Output the [X, Y] coordinate of the center of the cell containing the given text.  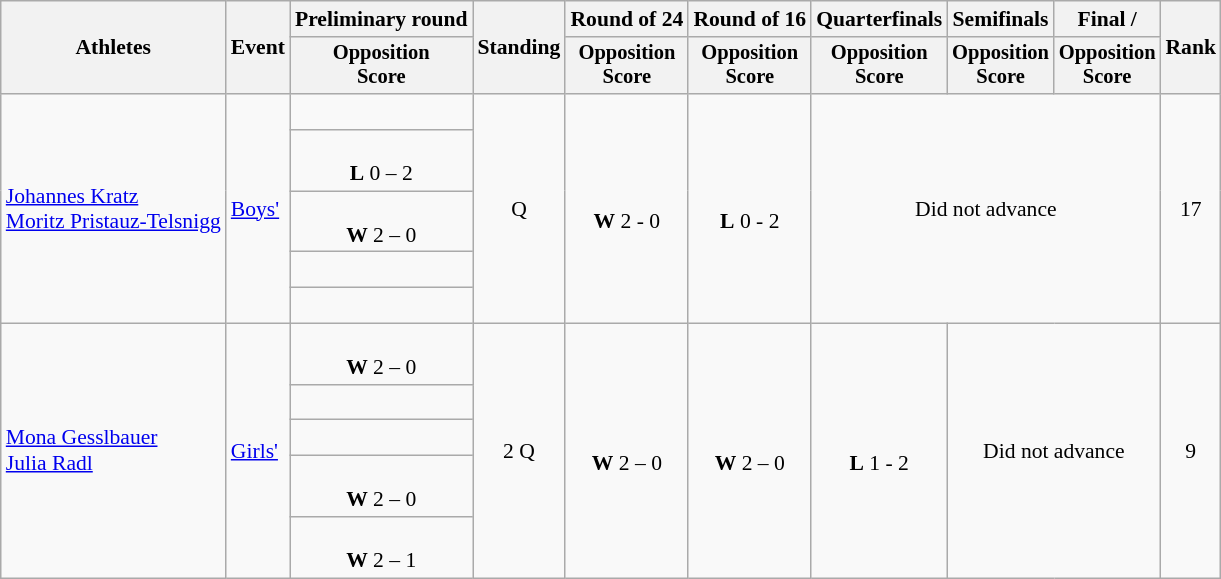
Girls' [258, 452]
Johannes KratzMoritz Pristauz-Telsnigg [114, 208]
L 0 – 2 [382, 160]
Round of 24 [626, 19]
Standing [520, 48]
Round of 16 [750, 19]
Final / [1108, 19]
L 0 - 2 [750, 208]
Quarterfinals [879, 19]
17 [1190, 208]
Athletes [114, 48]
W 2 – 1 [382, 548]
Preliminary round [382, 19]
Mona GesslbauerJulia Radl [114, 452]
W 2 - 0 [626, 208]
Q [520, 208]
2 Q [520, 452]
9 [1190, 452]
Rank [1190, 48]
Event [258, 48]
Semifinals [1000, 19]
Boys' [258, 208]
L 1 - 2 [879, 452]
